Find where the given text appears and provide that cell's center as (x, y) coordinate. 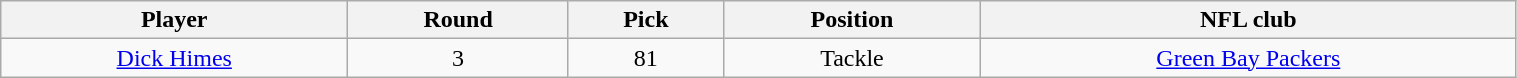
Position (852, 20)
81 (646, 58)
Dick Himes (174, 58)
Round (458, 20)
NFL club (1248, 20)
Green Bay Packers (1248, 58)
Player (174, 20)
Tackle (852, 58)
Pick (646, 20)
3 (458, 58)
